Capture the cell that displays the provided text and extract its (X, Y) central coordinate. 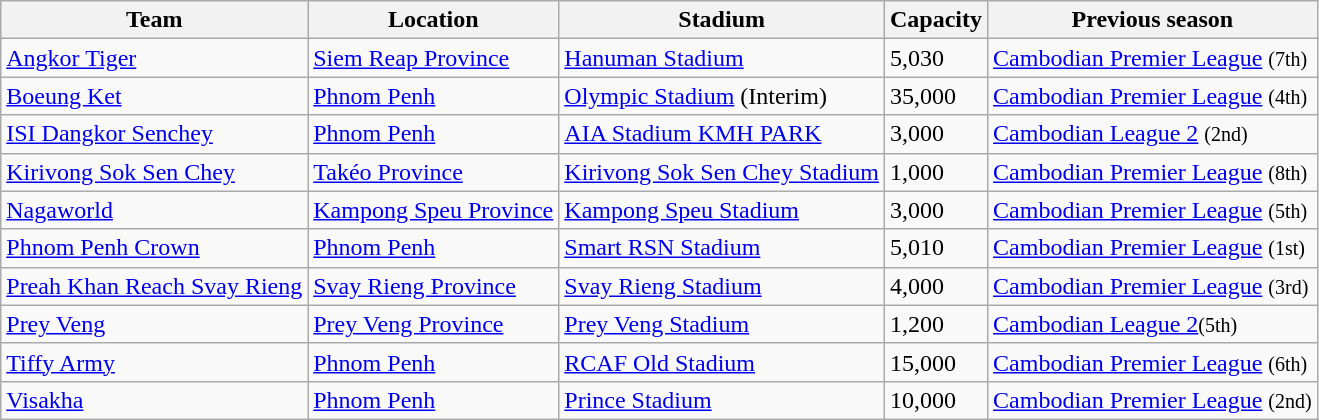
5,030 (936, 58)
Prince Stadium (722, 400)
Cambodian Premier League (2nd) (1153, 400)
Svay Rieng Stadium (722, 286)
4,000 (936, 286)
5,010 (936, 248)
ISI Dangkor Senchey (154, 134)
Cambodian Premier League (5th) (1153, 210)
AIA Stadium KMH PARK (722, 134)
Cambodian League 2(5th) (1153, 324)
Capacity (936, 20)
35,000 (936, 96)
Cambodian Premier League (8th) (1153, 172)
Kirivong Sok Sen Chey (154, 172)
Cambodian League 2 (2nd) (1153, 134)
Prey Veng Province (434, 324)
Prey Veng Stadium (722, 324)
Takéo Province (434, 172)
Kirivong Sok Sen Chey Stadium (722, 172)
Tiffy Army (154, 362)
Stadium (722, 20)
Location (434, 20)
Cambodian Premier League (7th) (1153, 58)
Kampong Speu Province (434, 210)
RCAF Old Stadium (722, 362)
Cambodian Premier League (4th) (1153, 96)
Smart RSN Stadium (722, 248)
Siem Reap Province (434, 58)
Nagaworld (154, 210)
Prey Veng (154, 324)
Svay Rieng Province (434, 286)
Boeung Ket (154, 96)
1,200 (936, 324)
Cambodian Premier League (1st) (1153, 248)
Cambodian Premier League (6th) (1153, 362)
Preah Khan Reach Svay Rieng (154, 286)
Cambodian Premier League (3rd) (1153, 286)
1,000 (936, 172)
Phnom Penh Crown (154, 248)
Angkor Tiger (154, 58)
Olympic Stadium (Interim) (722, 96)
Hanuman Stadium (722, 58)
Kampong Speu Stadium (722, 210)
Visakha (154, 400)
15,000 (936, 362)
Previous season (1153, 20)
Team (154, 20)
10,000 (936, 400)
